Scan for the cell matching the given text and deliver its [x, y] coordinate at center. 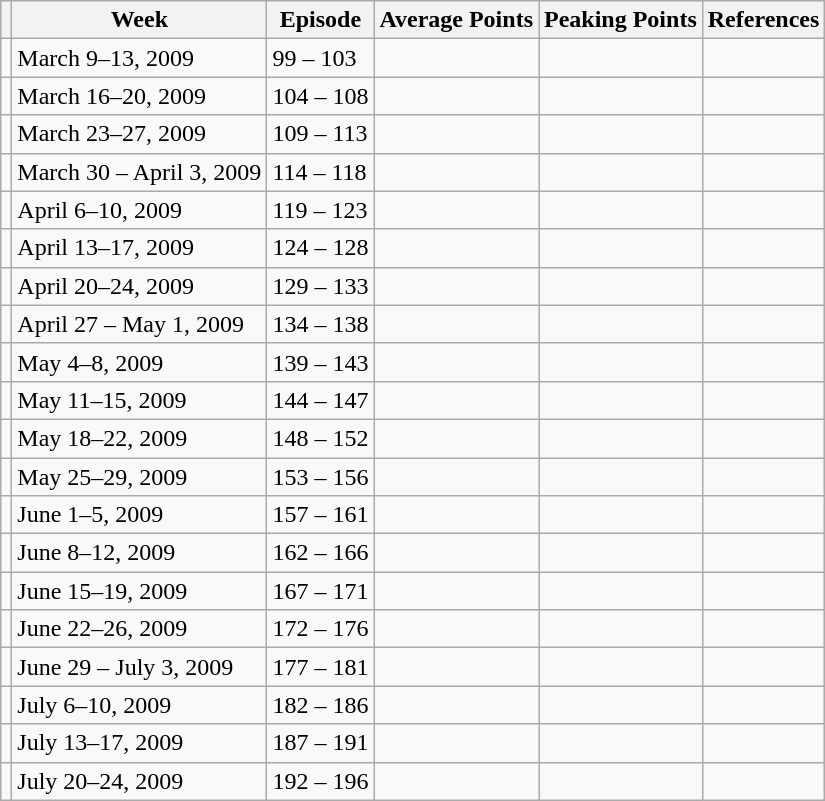
162 – 166 [320, 553]
April 27 – May 1, 2009 [140, 324]
167 – 171 [320, 591]
Peaking Points [620, 20]
99 – 103 [320, 58]
Average Points [456, 20]
157 – 161 [320, 515]
March 23–27, 2009 [140, 134]
Week [140, 20]
119 – 123 [320, 210]
114 – 118 [320, 172]
134 – 138 [320, 324]
April 13–17, 2009 [140, 248]
June 8–12, 2009 [140, 553]
182 – 186 [320, 705]
187 – 191 [320, 743]
May 11–15, 2009 [140, 400]
104 – 108 [320, 96]
192 – 196 [320, 781]
172 – 176 [320, 629]
References [764, 20]
177 – 181 [320, 667]
129 – 133 [320, 286]
April 20–24, 2009 [140, 286]
153 – 156 [320, 477]
March 30 – April 3, 2009 [140, 172]
July 13–17, 2009 [140, 743]
July 20–24, 2009 [140, 781]
May 18–22, 2009 [140, 438]
June 15–19, 2009 [140, 591]
109 – 113 [320, 134]
June 22–26, 2009 [140, 629]
May 25–29, 2009 [140, 477]
June 1–5, 2009 [140, 515]
139 – 143 [320, 362]
144 – 147 [320, 400]
124 – 128 [320, 248]
March 9–13, 2009 [140, 58]
May 4–8, 2009 [140, 362]
Episode [320, 20]
June 29 – July 3, 2009 [140, 667]
July 6–10, 2009 [140, 705]
April 6–10, 2009 [140, 210]
March 16–20, 2009 [140, 96]
148 – 152 [320, 438]
